Output the [x, y] coordinate of the center of the cell containing the given text.  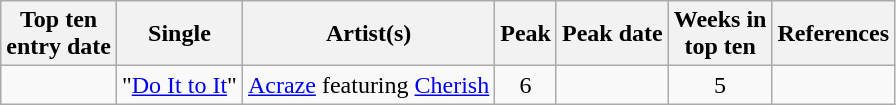
Weeks intop ten [720, 34]
References [834, 34]
Peak date [612, 34]
"Do It to It" [179, 85]
Peak [526, 34]
Artist(s) [368, 34]
Top tenentry date [59, 34]
Acraze featuring Cherish [368, 85]
Single [179, 34]
6 [526, 85]
5 [720, 85]
